From the cell containing the given text, extract its center point as (x, y) coordinate. 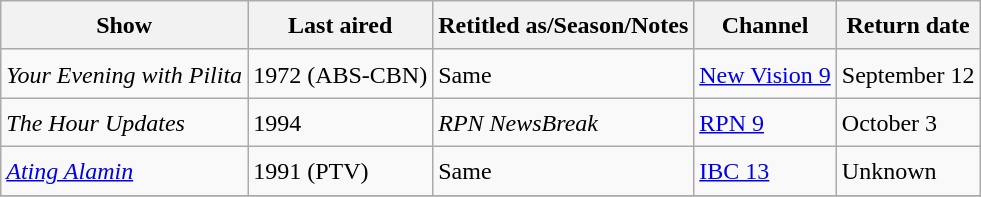
Your Evening with Pilita (124, 74)
1972 (ABS-CBN) (340, 74)
Channel (766, 26)
1991 (PTV) (340, 170)
Retitled as/Season/Notes (564, 26)
Last aired (340, 26)
Show (124, 26)
IBC 13 (766, 170)
September 12 (908, 74)
1994 (340, 122)
RPN 9 (766, 122)
The Hour Updates (124, 122)
Ating Alamin (124, 170)
Unknown (908, 170)
New Vision 9 (766, 74)
Return date (908, 26)
October 3 (908, 122)
RPN NewsBreak (564, 122)
